Locate the cell with the specified text and output its (x, y) center coordinate. 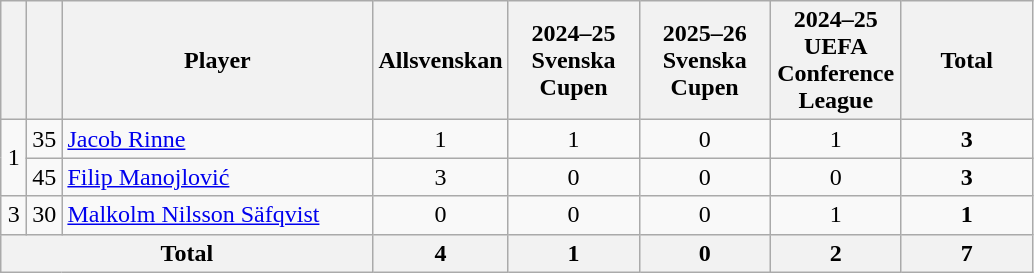
2025–26 Svenska Cupen (704, 60)
4 (440, 253)
30 (44, 215)
Player (218, 60)
Malkolm Nilsson Säfqvist (218, 215)
2024–25 UEFA Conference League (836, 60)
7 (966, 253)
2 (836, 253)
45 (44, 177)
Jacob Rinne (218, 139)
Allsvenskan (440, 60)
2024–25 Svenska Cupen (574, 60)
35 (44, 139)
Filip Manojlović (218, 177)
